Extract the (X, Y) coordinate from the center of the cell holding the provided text.  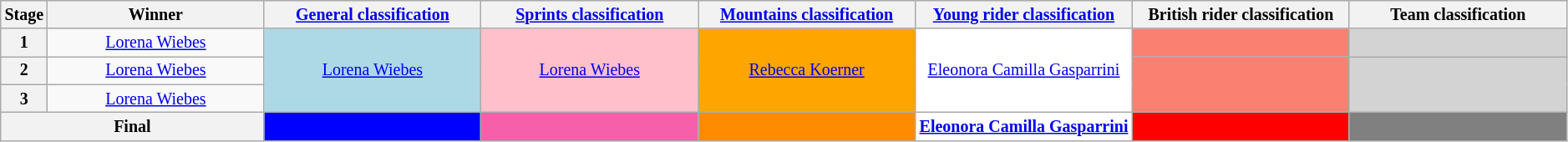
British rider classification (1241, 15)
Young rider classification (1024, 15)
1 (24, 43)
Stage (24, 15)
Team classification (1458, 15)
2 (24, 70)
Sprints classification (590, 15)
3 (24, 99)
Rebecca Koerner (807, 71)
Winner (155, 15)
General classification (373, 15)
Mountains classification (807, 15)
Final (132, 127)
